Find where the given text appears and provide that cell's center as [x, y] coordinate. 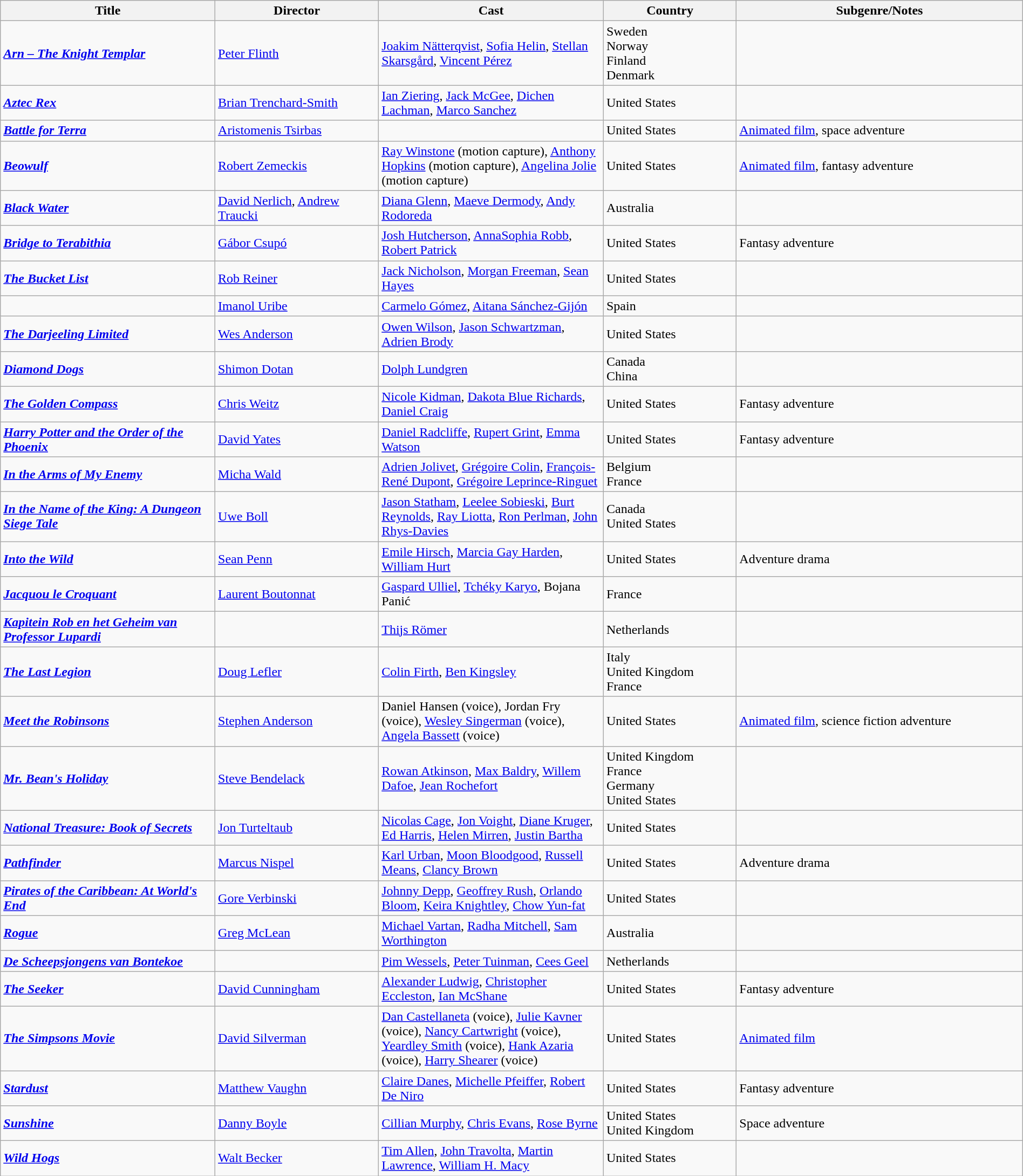
Rob Reiner [297, 278]
Chris Weitz [297, 404]
Wild Hogs [108, 1159]
Robert Zemeckis [297, 166]
Rogue [108, 933]
Gore Verbinski [297, 898]
David Yates [297, 439]
National Treasure: Book of Secrets [108, 828]
The Simpsons Movie [108, 1038]
Nicolas Cage, Jon Voight, Diane Kruger, Ed Harris, Helen Mirren, Justin Bartha [491, 828]
The Last Legion [108, 672]
CanadaChina [670, 369]
Pim Wessels, Peter Tuinman, Cees Geel [491, 961]
Animated film, space adventure [879, 131]
Walt Becker [297, 1159]
Ray Winstone (motion capture), Anthony Hopkins (motion capture), Angelina Jolie (motion capture) [491, 166]
Joakim Nätterqvist, Sofia Helin, Stellan Skarsgård, Vincent Pérez [491, 53]
Director [297, 11]
Stardust [108, 1088]
France [670, 594]
Imanol Uribe [297, 306]
Jason Statham, Leelee Sobieski, Burt Reynolds, Ray Liotta, Ron Perlman, John Rhys-Davies [491, 517]
Harry Potter and the Order of the Phoenix [108, 439]
Jack Nicholson, Morgan Freeman, Sean Hayes [491, 278]
BelgiumFrance [670, 475]
Marcus Nispel [297, 863]
Into the Wild [108, 559]
Pirates of the Caribbean: At World's End [108, 898]
Jon Turteltaub [297, 828]
Arn – The Knight Templar [108, 53]
Claire Danes, Michelle Pfeiffer, Robert De Niro [491, 1088]
The Seeker [108, 988]
In the Arms of My Enemy [108, 475]
Daniel Hansen (voice), Jordan Fry (voice), Wesley Singerman (voice), Angela Bassett (voice) [491, 721]
Carmelo Gómez, Aitana Sánchez-Gijón [491, 306]
CanadaUnited States [670, 517]
The Golden Compass [108, 404]
Johnny Depp, Geoffrey Rush, Orlando Bloom, Keira Knightley, Chow Yun-fat [491, 898]
ItalyUnited KingdomFrance [670, 672]
Rowan Atkinson, Max Baldry, Willem Dafoe, Jean Rochefort [491, 778]
Greg McLean [297, 933]
Emile Hirsch, Marcia Gay Harden, William Hurt [491, 559]
Laurent Boutonnat [297, 594]
Animated film, fantasy adventure [879, 166]
Country [670, 11]
Aristomenis Tsirbas [297, 131]
United KingdomFranceGermanyUnited States [670, 778]
Josh Hutcherson, AnnaSophia Robb, Robert Patrick [491, 243]
Gábor Csupó [297, 243]
Animated film [879, 1038]
Title [108, 11]
David Cunningham [297, 988]
Mr. Bean's Holiday [108, 778]
United StatesUnited Kingdom [670, 1123]
Peter Flinth [297, 53]
Daniel Radcliffe, Rupert Grint, Emma Watson [491, 439]
Owen Wilson, Jason Schwartzman, Adrien Brody [491, 333]
Shimon Dotan [297, 369]
Brian Trenchard-Smith [297, 102]
Cast [491, 11]
Black Water [108, 208]
Sunshine [108, 1123]
Ian Ziering, Jack McGee, Dichen Lachman, Marco Sanchez [491, 102]
Micha Wald [297, 475]
Battle for Terra [108, 131]
Space adventure [879, 1123]
Karl Urban, Moon Bloodgood, Russell Means, Clancy Brown [491, 863]
De Scheepsjongens van Bontekoe [108, 961]
Jacquou le Croquant [108, 594]
Gaspard Ulliel, Tchéky Karyo, Bojana Panić [491, 594]
Danny Boyle [297, 1123]
Diana Glenn, Maeve Dermody, Andy Rodoreda [491, 208]
David Nerlich, Andrew Traucki [297, 208]
Aztec Rex [108, 102]
Doug Lefler [297, 672]
In the Name of the King: A Dungeon Siege Tale [108, 517]
Stephen Anderson [297, 721]
Cillian Murphy, Chris Evans, Rose Byrne [491, 1123]
Steve Bendelack [297, 778]
Michael Vartan, Radha Mitchell, Sam Worthington [491, 933]
Wes Anderson [297, 333]
The Bucket List [108, 278]
Diamond Dogs [108, 369]
Animated film, science fiction adventure [879, 721]
Colin Firth, Ben Kingsley [491, 672]
David Silverman [297, 1038]
Bridge to Terabithia [108, 243]
Kapitein Rob en het Geheim van Professor Lupardi [108, 629]
Dan Castellaneta (voice), Julie Kavner (voice), Nancy Cartwright (voice), Yeardley Smith (voice), Hank Azaria (voice), Harry Shearer (voice) [491, 1038]
Subgenre/Notes [879, 11]
Adrien Jolivet, Grégoire Colin, François-René Dupont, Grégoire Leprince-Ringuet [491, 475]
Beowulf [108, 166]
Dolph Lundgren [491, 369]
SwedenNorwayFinlandDenmark [670, 53]
Nicole Kidman, Dakota Blue Richards, Daniel Craig [491, 404]
Matthew Vaughn [297, 1088]
Meet the Robinsons [108, 721]
Alexander Ludwig, Christopher Eccleston, Ian McShane [491, 988]
The Darjeeling Limited [108, 333]
Tim Allen, John Travolta, Martin Lawrence, William H. Macy [491, 1159]
Thijs Römer [491, 629]
Sean Penn [297, 559]
Uwe Boll [297, 517]
Pathfinder [108, 863]
Spain [670, 306]
